Output the [X, Y] coordinate of the center of the cell containing the given text.  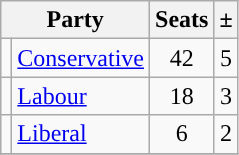
18 [182, 96]
42 [182, 58]
Seats [182, 20]
3 [226, 96]
Labour [81, 96]
Party [76, 20]
6 [182, 134]
Conservative [81, 58]
Liberal [81, 134]
2 [226, 134]
5 [226, 58]
± [226, 20]
